Find where the given text appears and provide that cell's center as (x, y) coordinate. 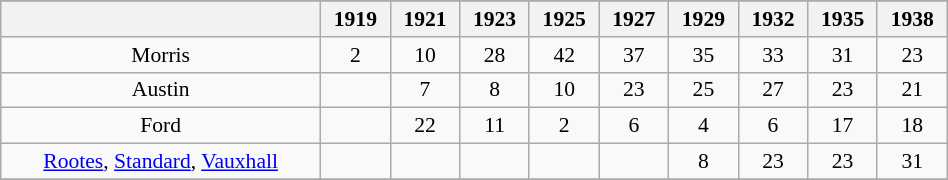
1921 (425, 19)
Ford (161, 126)
35 (704, 55)
1935 (843, 19)
1938 (912, 19)
25 (704, 90)
1929 (704, 19)
Morris (161, 55)
28 (495, 55)
1932 (773, 19)
1919 (356, 19)
Rootes, Standard, Vauxhall (161, 162)
22 (425, 126)
1923 (495, 19)
42 (564, 55)
11 (495, 126)
1925 (564, 19)
37 (634, 55)
7 (425, 90)
18 (912, 126)
1927 (634, 19)
21 (912, 90)
33 (773, 55)
Austin (161, 90)
17 (843, 126)
4 (704, 126)
27 (773, 90)
